Search for the cell housing the specified text and yield its (x, y) center coordinate. 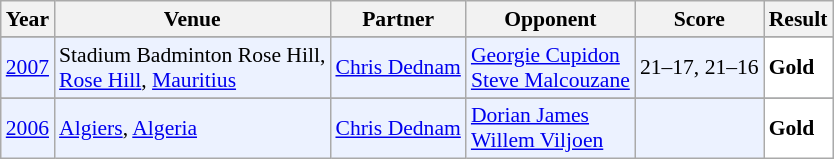
Algiers, Algeria (192, 128)
Dorian James Willem Viljoen (550, 128)
Opponent (550, 19)
Partner (398, 19)
Result (798, 19)
2006 (28, 128)
Georgie Cupidon Steve Malcouzane (550, 68)
Score (700, 19)
2007 (28, 68)
Stadium Badminton Rose Hill,Rose Hill, Mauritius (192, 68)
Venue (192, 19)
21–17, 21–16 (700, 68)
Year (28, 19)
